Pinpoint the cell where the given text exists, returning its (x, y) midpoint coordinate. 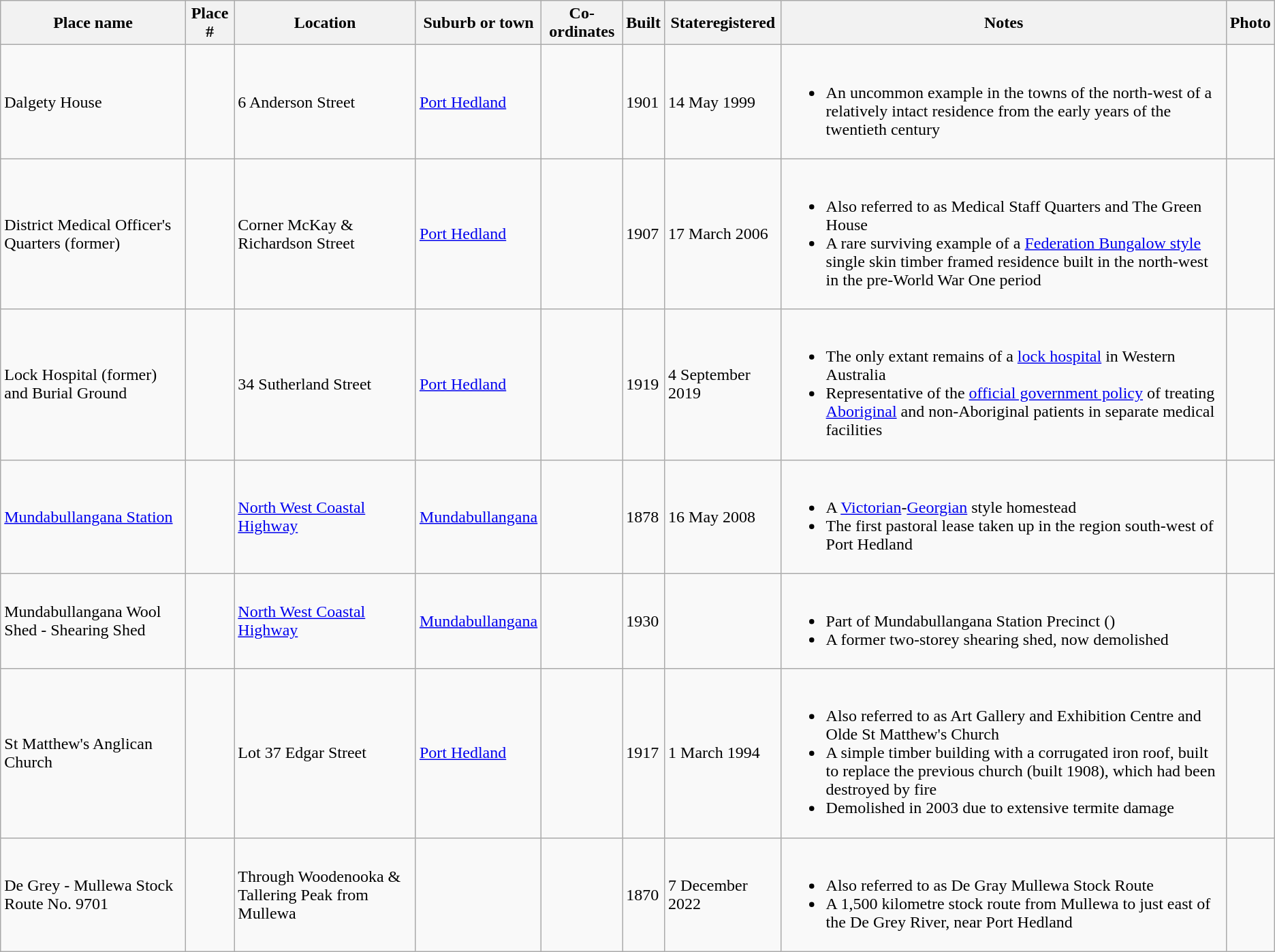
14 May 1999 (723, 102)
Mundabullangana Station (93, 516)
St Matthew's Anglican Church (93, 753)
1919 (644, 384)
Part of Mundabullangana Station Precinct ()A former two-storey shearing shed, now demolished (1004, 621)
Lot 37 Edgar Street (326, 753)
Corner McKay & Richardson Street (326, 234)
District Medical Officer's Quarters (former) (93, 234)
1878 (644, 516)
1930 (644, 621)
Co-ordinates (582, 23)
4 September 2019 (723, 384)
Location (326, 23)
Stateregistered (723, 23)
Mundabullangana Wool Shed - Shearing Shed (93, 621)
1907 (644, 234)
Place name (93, 23)
34 Sutherland Street (326, 384)
Through Woodenooka & Tallering Peak from Mullewa (326, 895)
1917 (644, 753)
Suburb or town (478, 23)
Lock Hospital (former) and Burial Ground (93, 384)
6 Anderson Street (326, 102)
Dalgety House (93, 102)
Also referred to as De Gray Mullewa Stock RouteA 1,500 kilometre stock route from Mullewa to just east of the De Grey River, near Port Hedland (1004, 895)
De Grey - Mullewa Stock Route No. 9701 (93, 895)
An uncommon example in the towns of the north-west of a relatively intact residence from the early years of the twentieth century (1004, 102)
Built (644, 23)
1 March 1994 (723, 753)
16 May 2008 (723, 516)
1901 (644, 102)
17 March 2006 (723, 234)
Place # (210, 23)
A Victorian-Georgian style homesteadThe first pastoral lease taken up in the region south-west of Port Hedland (1004, 516)
Photo (1250, 23)
Notes (1004, 23)
7 December 2022 (723, 895)
1870 (644, 895)
